Output the (x, y) coordinate of the center of the cell containing the given text.  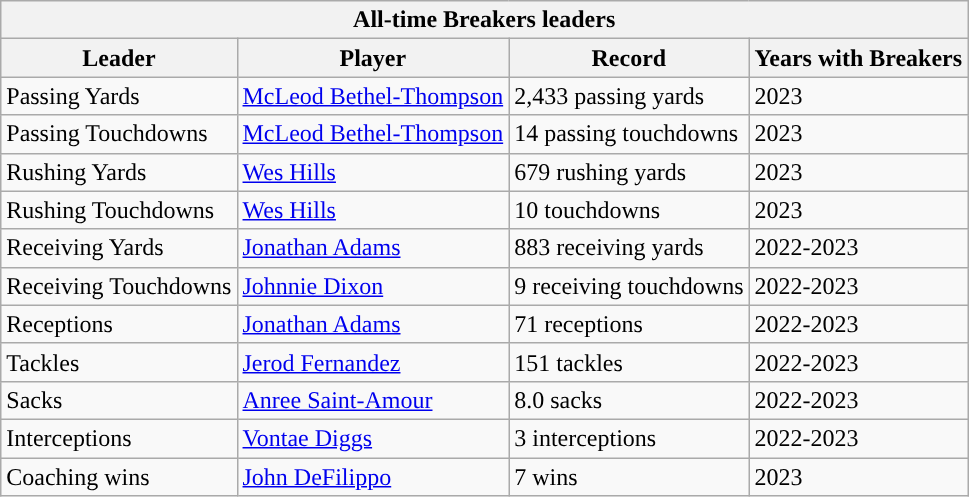
883 receiving yards (629, 248)
Leader (119, 58)
Record (629, 58)
Receiving Touchdowns (119, 286)
71 receptions (629, 324)
Sacks (119, 400)
Anree Saint-Amour (373, 400)
14 passing touchdowns (629, 134)
Receptions (119, 324)
Rushing Touchdowns (119, 210)
Receiving Yards (119, 248)
679 rushing yards (629, 172)
9 receiving touchdowns (629, 286)
Years with Breakers (858, 58)
Coaching wins (119, 477)
Player (373, 58)
10 touchdowns (629, 210)
7 wins (629, 477)
Passing Touchdowns (119, 134)
Rushing Yards (119, 172)
All-time Breakers leaders (484, 20)
2,433 passing yards (629, 96)
Johnnie Dixon (373, 286)
Passing Yards (119, 96)
Jerod Fernandez (373, 362)
Vontae Diggs (373, 438)
151 tackles (629, 362)
Interceptions (119, 438)
Tackles (119, 362)
3 interceptions (629, 438)
John DeFilippo (373, 477)
8.0 sacks (629, 400)
